Capture the cell that displays the provided text and extract its (X, Y) central coordinate. 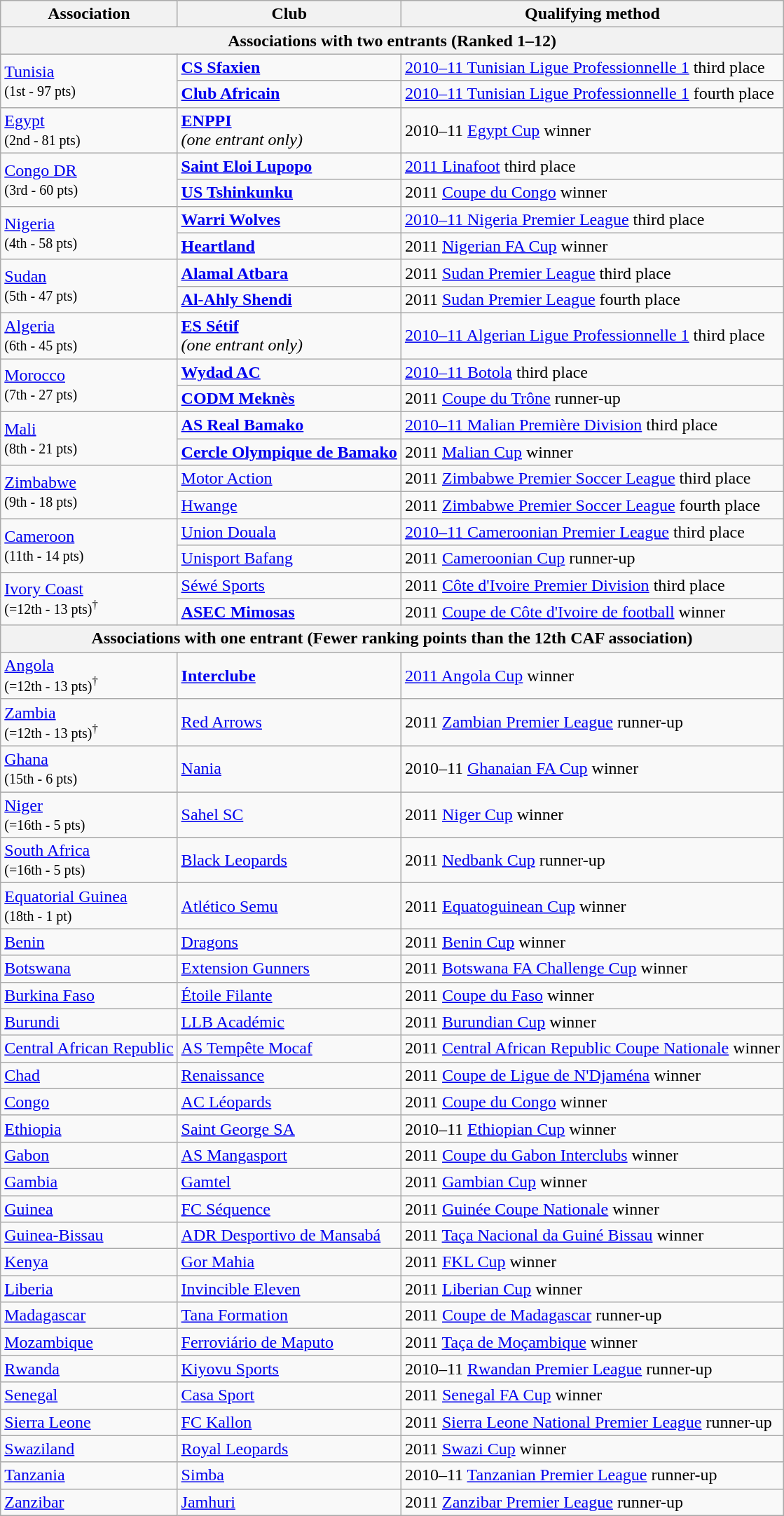
Qualifying method (592, 14)
2010–11 Rwandan Premier League runner-up (592, 1369)
Ethiopia (89, 1128)
2010–11 Tunisian Ligue Professionnelle 1 fourth place (592, 94)
Alamal Atbara (289, 273)
Cameroon(11th - 14 pts) (89, 545)
Renaissance (289, 1075)
Chad (89, 1075)
2011 Zambian Premier League runner-up (592, 722)
2011 Malian Cup winner (592, 452)
2011 Senegal FA Cup winner (592, 1395)
2010–11 Tanzanian Premier League runner-up (592, 1475)
2011 Taça Nacional da Guiné Bissau winner (592, 1236)
Congo (89, 1102)
AS Real Bamako (289, 425)
Zanzibar (89, 1502)
Guinea (89, 1209)
Atlético Semu (289, 906)
Senegal (89, 1395)
Niger(=16th - 5 pts) (89, 814)
2010–11 Tunisian Ligue Professionnelle 1 third place (592, 67)
2011 Coupe du Faso winner (592, 995)
2011 Nigerian FA Cup winner (592, 246)
Étoile Filante (289, 995)
Burkina Faso (89, 995)
Interclube (289, 676)
2011 Angola Cup winner (592, 676)
2011 Gambian Cup winner (592, 1182)
2011 Zanzibar Premier League runner-up (592, 1502)
2011 Côte d'Ivoire Premier Division third place (592, 585)
2011 Sierra Leone National Premier League runner-up (592, 1422)
Egypt(2nd - 81 pts) (89, 130)
Rwanda (89, 1369)
2011 Benin Cup winner (592, 942)
Casa Sport (289, 1395)
Associations with one entrant (Fewer ranking points than the 12th CAF association) (392, 639)
Hwange (289, 505)
Gambia (89, 1182)
Ivory Coast(=12th - 13 pts)† (89, 599)
2011 Coupe de Ligue de N'Djaména winner (592, 1075)
Nania (289, 770)
Algeria(6th - 45 pts) (89, 335)
Swaziland (89, 1449)
CS Sfaxien (289, 67)
Saint George SA (289, 1128)
2011 Nedbank Cup runner-up (592, 861)
Liberia (89, 1289)
Madagascar (89, 1316)
2011 Botswana FA Challenge Cup winner (592, 969)
2011 Cameroonian Cup runner-up (592, 559)
Club Africain (289, 94)
Wydad AC (289, 372)
Gamtel (289, 1182)
Al-Ahly Shendi (289, 299)
2010–11 Ghanaian FA Cup winner (592, 770)
Séwé Sports (289, 585)
Congo DR(3rd - 60 pts) (89, 179)
2010–11 Ethiopian Cup winner (592, 1128)
FC Séquence (289, 1209)
Angola(=12th - 13 pts)† (89, 676)
Cercle Olympique de Bamako (289, 452)
AS Tempête Mocaf (289, 1049)
Warri Wolves (289, 219)
LLB Académic (289, 1022)
Jamhuri (289, 1502)
Sahel SC (289, 814)
Zambia(=12th - 13 pts)† (89, 722)
Tana Formation (289, 1316)
Saint Eloi Lupopo (289, 166)
2011 Coupe du Gabon Interclubs winner (592, 1155)
Tunisia(1st - 97 pts) (89, 81)
2011 Zimbabwe Premier Soccer League fourth place (592, 505)
2011 Niger Cup winner (592, 814)
Nigeria(4th - 58 pts) (89, 233)
Black Leopards (289, 861)
Gabon (89, 1155)
ASEC Mimosas (289, 612)
ADR Desportivo de Mansabá (289, 1236)
Equatorial Guinea(18th - 1 pt) (89, 906)
2011 FKL Cup winner (592, 1262)
Extension Gunners (289, 969)
2011 Burundian Cup winner (592, 1022)
Heartland (289, 246)
Association (89, 14)
Union Douala (289, 532)
2010–11 Algerian Ligue Professionnelle 1 third place (592, 335)
Royal Leopards (289, 1449)
Ghana(15th - 6 pts) (89, 770)
AC Léopards (289, 1102)
Ferroviário de Maputo (289, 1342)
2011 Liberian Cup winner (592, 1289)
US Tshinkunku (289, 193)
Simba (289, 1475)
2011 Coupe du Trône runner-up (592, 399)
Sierra Leone (89, 1422)
Botswana (89, 969)
Tanzania (89, 1475)
South Africa(=16th - 5 pts) (89, 861)
Central African Republic (89, 1049)
Kiyovu Sports (289, 1369)
ENPPI(one entrant only) (289, 130)
Benin (89, 942)
Morocco(7th - 27 pts) (89, 385)
2011 Guinée Coupe Nationale winner (592, 1209)
Mali(8th - 21 pts) (89, 439)
2011 Swazi Cup winner (592, 1449)
ES Sétif(one entrant only) (289, 335)
Motor Action (289, 479)
Red Arrows (289, 722)
CODM Meknès (289, 399)
2011 Coupe de Madagascar runner-up (592, 1316)
2011 Equatoguinean Cup winner (592, 906)
Invincible Eleven (289, 1289)
AS Mangasport (289, 1155)
Guinea-Bissau (89, 1236)
2011 Central African Republic Coupe Nationale winner (592, 1049)
Burundi (89, 1022)
Unisport Bafang (289, 559)
Mozambique (89, 1342)
Associations with two entrants (Ranked 1–12) (392, 41)
2011 Zimbabwe Premier Soccer League third place (592, 479)
2011 Taça de Moçambique winner (592, 1342)
Zimbabwe(9th - 18 pts) (89, 492)
2011 Coupe de Côte d'Ivoire de football winner (592, 612)
2011 Sudan Premier League fourth place (592, 299)
FC Kallon (289, 1422)
Gor Mahia (289, 1262)
2010–11 Botola third place (592, 372)
2010–11 Nigeria Premier League third place (592, 219)
Dragons (289, 942)
2011 Linafoot third place (592, 166)
2010–11 Cameroonian Premier League third place (592, 532)
Club (289, 14)
Kenya (89, 1262)
2010–11 Malian Première Division third place (592, 425)
Sudan(5th - 47 pts) (89, 286)
2011 Sudan Premier League third place (592, 273)
2010–11 Egypt Cup winner (592, 130)
